Identify which cell holds the provided text, then report its [x, y] central coordinate. 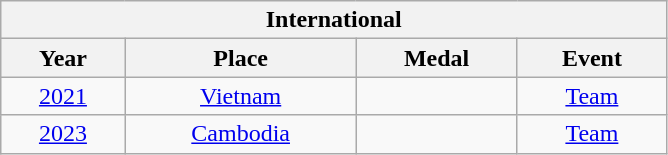
Year [63, 58]
Cambodia [240, 134]
Medal [436, 58]
2023 [63, 134]
Event [592, 58]
2021 [63, 96]
International [334, 20]
Place [240, 58]
Vietnam [240, 96]
